Identify which cell holds the provided text, then report its (x, y) central coordinate. 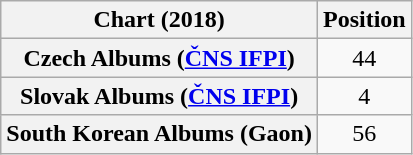
South Korean Albums (Gaon) (160, 134)
Slovak Albums (ČNS IFPI) (160, 96)
56 (364, 134)
44 (364, 58)
4 (364, 96)
Chart (2018) (160, 20)
Czech Albums (ČNS IFPI) (160, 58)
Position (364, 20)
